Detect which cell encompasses the target text, then output its [X, Y] center coordinate. 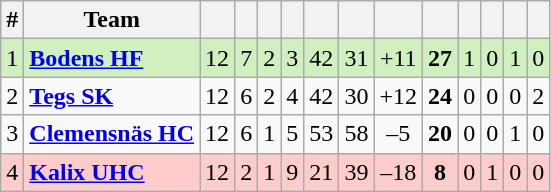
9 [292, 172]
58 [356, 134]
Tegs SK [112, 96]
21 [322, 172]
31 [356, 58]
27 [440, 58]
5 [292, 134]
Team [112, 20]
# [12, 20]
–18 [398, 172]
53 [322, 134]
+11 [398, 58]
Bodens HF [112, 58]
39 [356, 172]
Clemensnäs HC [112, 134]
–5 [398, 134]
24 [440, 96]
30 [356, 96]
Kalix UHC [112, 172]
8 [440, 172]
+12 [398, 96]
20 [440, 134]
7 [246, 58]
